Detect which cell encompasses the target text, then output its [x, y] center coordinate. 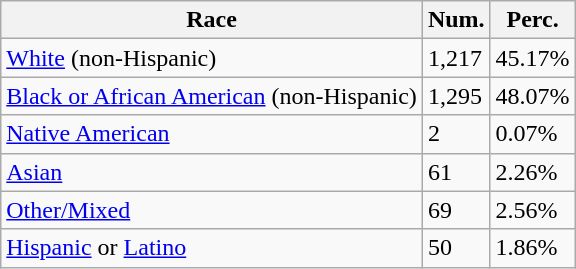
2.56% [532, 210]
45.17% [532, 58]
Num. [456, 20]
Other/Mixed [212, 210]
White (non-Hispanic) [212, 58]
61 [456, 172]
1,217 [456, 58]
69 [456, 210]
Hispanic or Latino [212, 248]
Black or African American (non-Hispanic) [212, 96]
2 [456, 134]
48.07% [532, 96]
Native American [212, 134]
Asian [212, 172]
Perc. [532, 20]
1,295 [456, 96]
50 [456, 248]
0.07% [532, 134]
Race [212, 20]
2.26% [532, 172]
1.86% [532, 248]
